Return (x, y) of the center of cell containing provided text 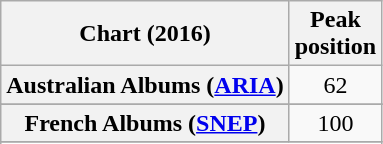
Australian Albums (ARIA) (145, 85)
Peak position (335, 34)
62 (335, 85)
French Albums (SNEP) (145, 123)
Chart (2016) (145, 34)
100 (335, 123)
